Pinpoint the cell where the given text exists, returning its [x, y] midpoint coordinate. 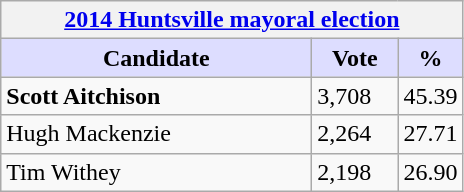
Hugh Mackenzie [156, 134]
Scott Aitchison [156, 96]
2,198 [355, 172]
2014 Huntsville mayoral election [232, 20]
2,264 [355, 134]
Candidate [156, 58]
Tim Withey [156, 172]
3,708 [355, 96]
26.90 [430, 172]
% [430, 58]
Vote [355, 58]
27.71 [430, 134]
45.39 [430, 96]
